Return the (x, y) coordinate for the center point of the cell that contains the specified text.  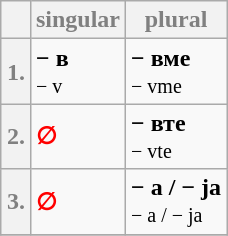
− а / − ја − a / − ja (176, 202)
1. (16, 72)
− вте − vte (176, 136)
− вме − vme (176, 72)
3. (16, 202)
− в− v (78, 72)
singular (78, 20)
plural (176, 20)
2. (16, 136)
